For the text-containing cell, return its midpoint in [x, y] coordinate format. 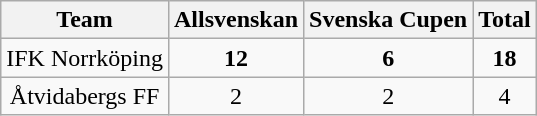
Svenska Cupen [388, 20]
Total [505, 20]
Allsvenskan [236, 20]
4 [505, 96]
12 [236, 58]
Åtvidabergs FF [85, 96]
18 [505, 58]
IFK Norrköping [85, 58]
Team [85, 20]
6 [388, 58]
